Identify which cell holds the provided text, then report its [x, y] central coordinate. 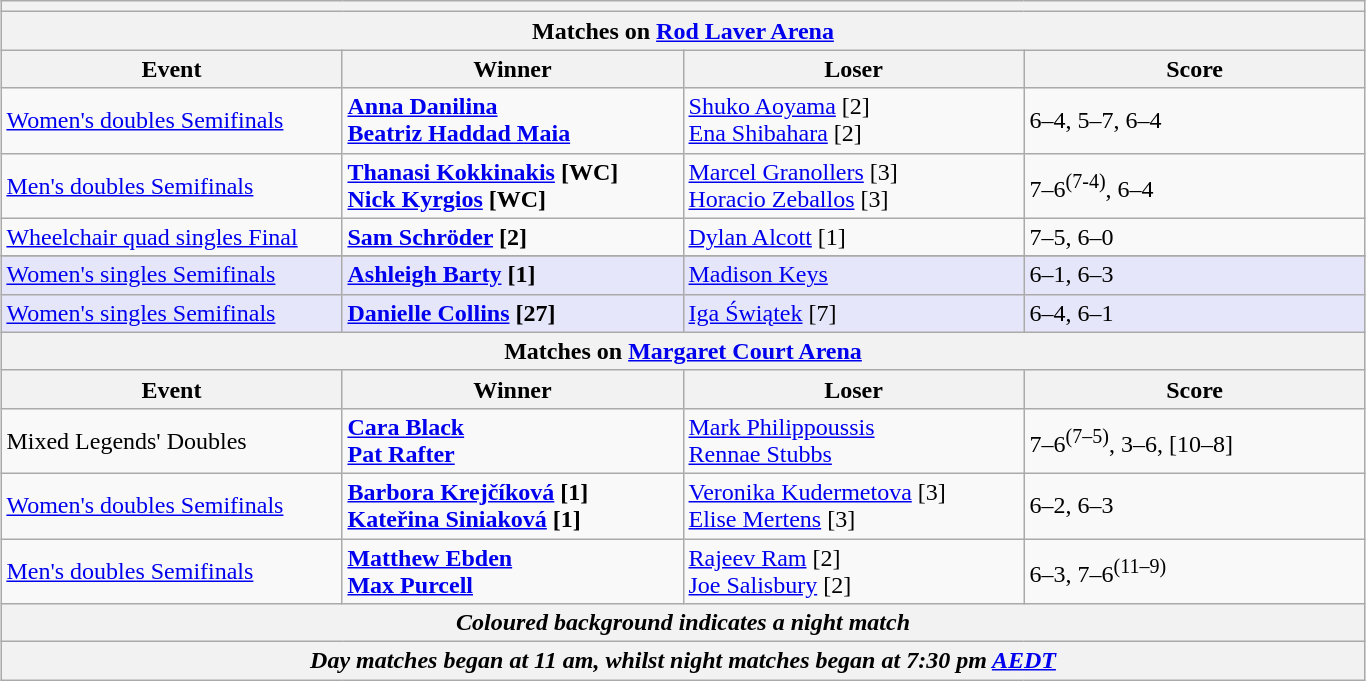
Thanasi Kokkinakis [WC] Nick Kyrgios [WC] [512, 186]
Day matches began at 11 am, whilst night matches began at 7:30 pm AEDT [683, 661]
Veronika Kudermetova [3] Elise Mertens [3] [854, 506]
Danielle Collins [27] [512, 313]
Matches on Rod Laver Arena [683, 31]
Dylan Alcott [1] [854, 237]
6–2, 6–3 [1194, 506]
Wheelchair quad singles Final [172, 237]
Anna Danilina Beatriz Haddad Maia [512, 120]
6–4, 5–7, 6–4 [1194, 120]
Madison Keys [854, 275]
Rajeev Ram [2] Joe Salisbury [2] [854, 570]
6–1, 6–3 [1194, 275]
6–4, 6–1 [1194, 313]
Mixed Legends' Doubles [172, 440]
Sam Schröder [2] [512, 237]
Barbora Krejčíková [1] Kateřina Siniaková [1] [512, 506]
Matthew Ebden Max Purcell [512, 570]
7–6(7–5), 3–6, [10–8] [1194, 440]
Marcel Granollers [3] Horacio Zeballos [3] [854, 186]
Ashleigh Barty [1] [512, 275]
Coloured background indicates a night match [683, 623]
7–6(7-4), 6–4 [1194, 186]
7–5, 6–0 [1194, 237]
Shuko Aoyama [2] Ena Shibahara [2] [854, 120]
6–3, 7–6(11–9) [1194, 570]
Mark Philippoussis Rennae Stubbs [854, 440]
Cara Black Pat Rafter [512, 440]
Iga Świątek [7] [854, 313]
Matches on Margaret Court Arena [683, 351]
